Extract the (x, y) coordinate from the center of the cell holding the provided text.  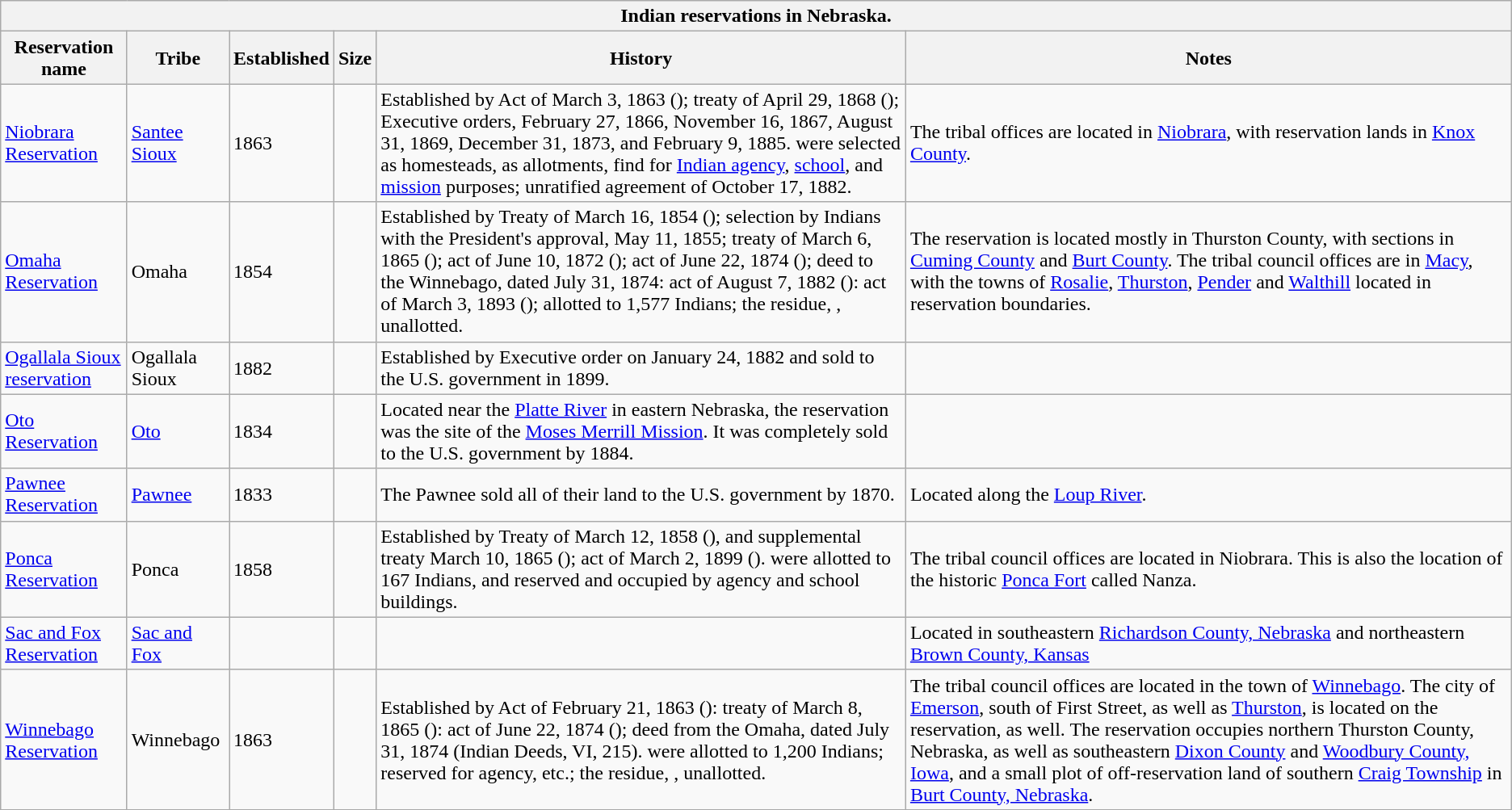
Established (282, 58)
Santee Sioux (178, 143)
1834 (282, 431)
Niobrara Reservation (64, 143)
History (641, 58)
Winnebago (178, 740)
Ogallala Sioux (178, 368)
Located along the Loup River. (1208, 494)
Located in southeastern Richardson County, Nebraska and northeastern Brown County, Kansas (1208, 643)
Established by Executive order on January 24, 1882 and sold to the U.S. government in 1899. (641, 368)
Ogallala Sioux reservation (64, 368)
Oto (178, 431)
1882 (282, 368)
Omaha (178, 271)
Ponca (178, 569)
Oto Reservation (64, 431)
The Pawnee sold all of their land to the U.S. government by 1870. (641, 494)
Sac and Fox Reservation (64, 643)
Pawnee (178, 494)
The tribal offices are located in Niobrara, with reservation lands in Knox County. (1208, 143)
1854 (282, 271)
Winnebago Reservation (64, 740)
Notes (1208, 58)
Pawnee Reservation (64, 494)
Tribe (178, 58)
Ponca Reservation (64, 569)
Sac and Fox (178, 643)
Reservation name (64, 58)
1833 (282, 494)
Size (355, 58)
1858 (282, 569)
Indian reservations in Nebraska. (756, 16)
Omaha Reservation (64, 271)
The tribal council offices are located in Niobrara. This is also the location of the historic Ponca Fort called Nanza. (1208, 569)
